Determine the [X, Y] coordinate at the center of the cell enclosing the given text.  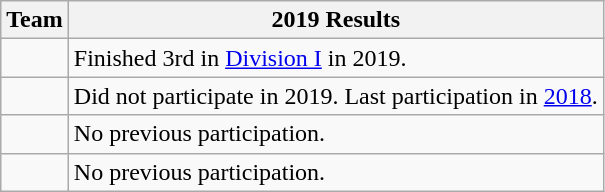
2019 Results [336, 20]
Finished 3rd in Division I in 2019. [336, 58]
Did not participate in 2019. Last participation in 2018. [336, 96]
Team [35, 20]
